From the cell containing the given text, extract its center point as [x, y] coordinate. 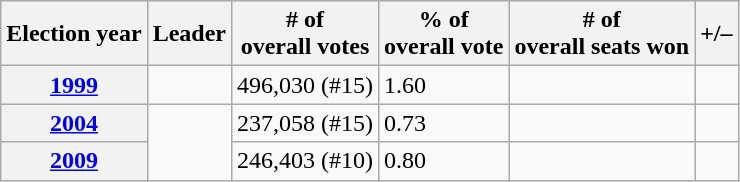
0.80 [444, 161]
# ofoverall seats won [602, 34]
2004 [74, 123]
# ofoverall votes [304, 34]
0.73 [444, 123]
+/– [716, 34]
% ofoverall vote [444, 34]
1999 [74, 85]
237,058 (#15) [304, 123]
1.60 [444, 85]
Election year [74, 34]
Leader [189, 34]
2009 [74, 161]
246,403 (#10) [304, 161]
496,030 (#15) [304, 85]
